Locate the cell with the specified text and output its (X, Y) center coordinate. 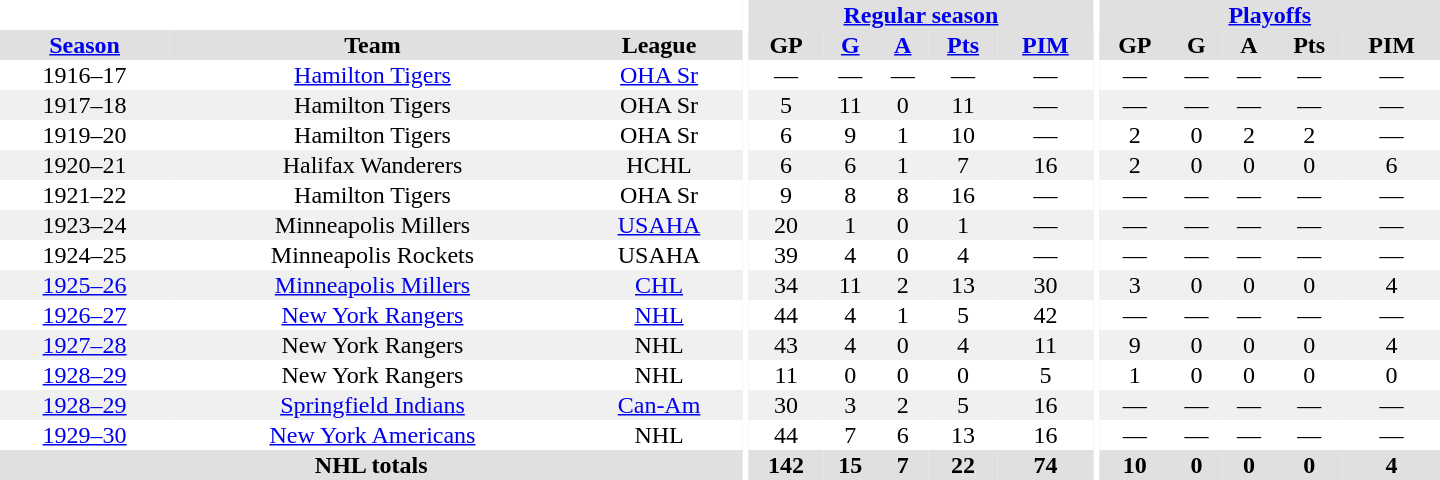
15 (850, 465)
1926–27 (84, 315)
1924–25 (84, 255)
New York Americans (372, 435)
43 (786, 345)
1919–20 (84, 135)
1917–18 (84, 105)
Can-Am (660, 405)
22 (963, 465)
CHL (660, 285)
1920–21 (84, 165)
Halifax Wanderers (372, 165)
HCHL (660, 165)
1916–17 (84, 75)
Springfield Indians (372, 405)
1923–24 (84, 225)
34 (786, 285)
42 (1046, 315)
142 (786, 465)
20 (786, 225)
1921–22 (84, 195)
1929–30 (84, 435)
1927–28 (84, 345)
Minneapolis Rockets (372, 255)
Season (84, 45)
Regular season (920, 15)
Playoffs (1270, 15)
74 (1046, 465)
NHL totals (371, 465)
League (660, 45)
1925–26 (84, 285)
Team (372, 45)
39 (786, 255)
